Extract the [x, y] coordinate from the center of the cell holding the provided text.  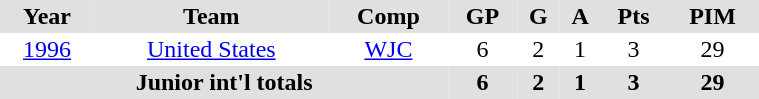
Team [212, 16]
GP [482, 16]
G [538, 16]
A [580, 16]
1996 [47, 50]
United States [212, 50]
Year [47, 16]
WJC [389, 50]
Pts [633, 16]
PIM [713, 16]
Junior int'l totals [224, 82]
Comp [389, 16]
